Pinpoint the cell where the given text exists, returning its (x, y) midpoint coordinate. 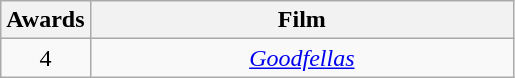
Goodfellas (302, 58)
Awards (46, 20)
Film (302, 20)
4 (46, 58)
